Search for the cell housing the specified text and yield its (x, y) center coordinate. 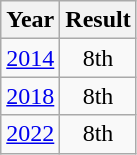
2018 (30, 96)
2022 (30, 134)
Result (98, 20)
2014 (30, 58)
Year (30, 20)
